Identify which cell holds the provided text, then report its (x, y) central coordinate. 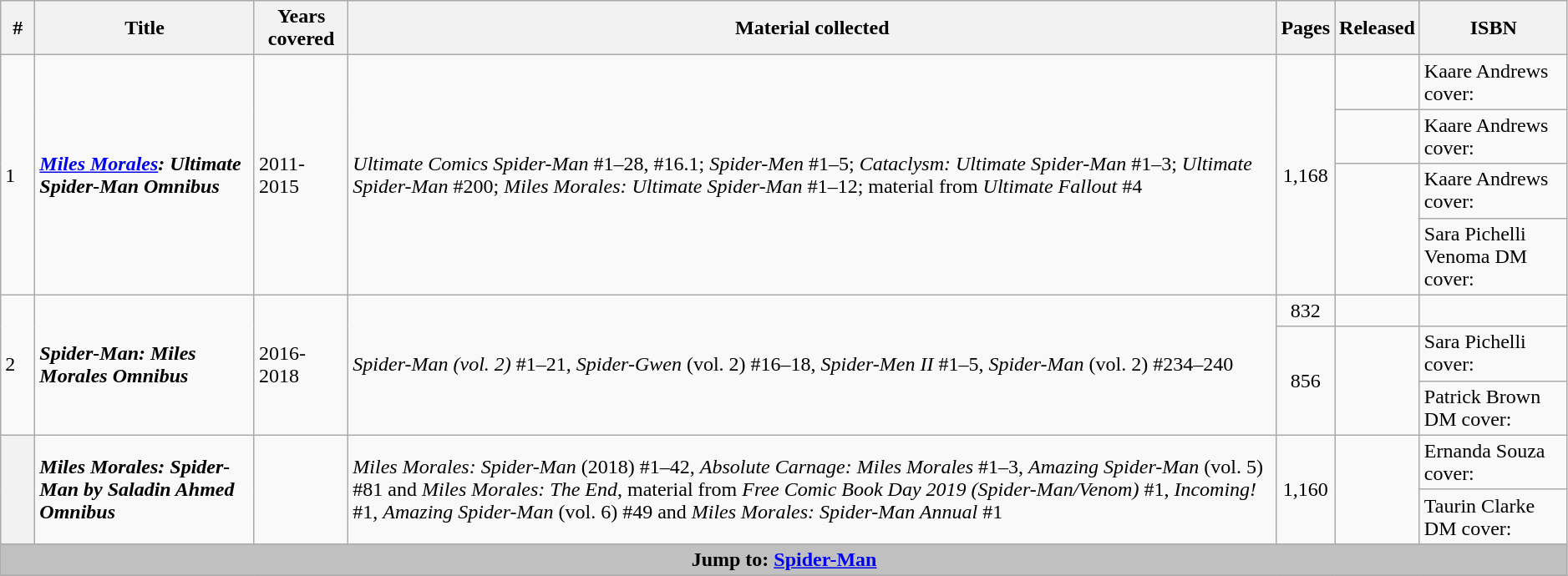
Years covered (301, 28)
Patrick Brown DM cover: (1494, 407)
Ernanda Souza cover: (1494, 462)
Released (1378, 28)
Sara Pichelli Venoma DM cover: (1494, 256)
Pages (1306, 28)
1 (18, 175)
2016-2018 (301, 365)
Spider-Man (vol. 2) #1–21, Spider-Gwen (vol. 2) #16–18, Spider-Men II #1–5, Spider-Man (vol. 2) #234–240 (812, 365)
Taurin Clarke DM cover: (1494, 516)
Spider-Man: Miles Morales Omnibus (145, 365)
Material collected (812, 28)
832 (1306, 311)
Jump to: Spider-Man (784, 559)
1,168 (1306, 175)
ISBN (1494, 28)
Sara Pichelli cover: (1494, 354)
Title (145, 28)
Miles Morales: Ultimate Spider-Man Omnibus (145, 175)
# (18, 28)
2 (18, 365)
856 (1306, 381)
Miles Morales: Spider-Man by Saladin Ahmed Omnibus (145, 489)
2011-2015 (301, 175)
1,160 (1306, 489)
